Provide the (X, Y) coordinate of the cell's center where the given text is located.  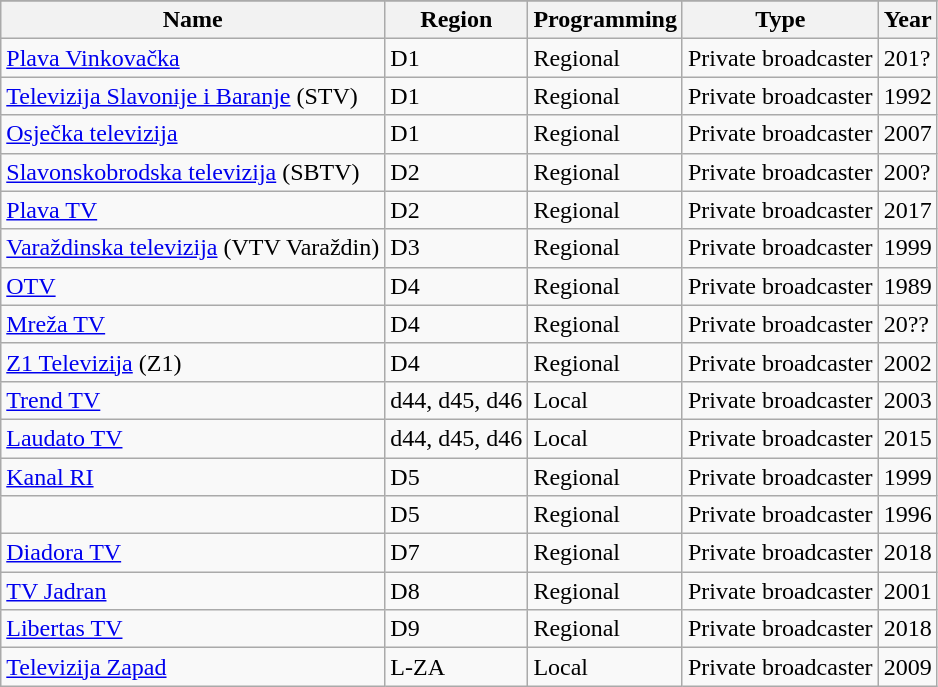
1992 (908, 96)
Televizija Zapad (193, 667)
2017 (908, 210)
Osječka televizija (193, 134)
Region (456, 20)
20?? (908, 324)
Slavonskobrodska televizija (SBTV) (193, 172)
1989 (908, 286)
1996 (908, 515)
OTV (193, 286)
Varaždinska televizija (VTV Varaždin) (193, 248)
Televizija Slavonije i Baranje (STV) (193, 96)
Laudato TV (193, 438)
Type (780, 20)
2001 (908, 591)
TV Jadran (193, 591)
Trend TV (193, 400)
D8 (456, 591)
Kanal RI (193, 477)
Name (193, 20)
D9 (456, 629)
D7 (456, 553)
2009 (908, 667)
Diadora TV (193, 553)
2007 (908, 134)
Mreža TV (193, 324)
2003 (908, 400)
L-ZA (456, 667)
2002 (908, 362)
201? (908, 58)
Programming (606, 20)
Year (908, 20)
D3 (456, 248)
Z1 Televizija (Z1) (193, 362)
Libertas TV (193, 629)
2015 (908, 438)
Plava TV (193, 210)
Plava Vinkovačka (193, 58)
200? (908, 172)
